Scan for the cell matching the given text and deliver its [x, y] coordinate at center. 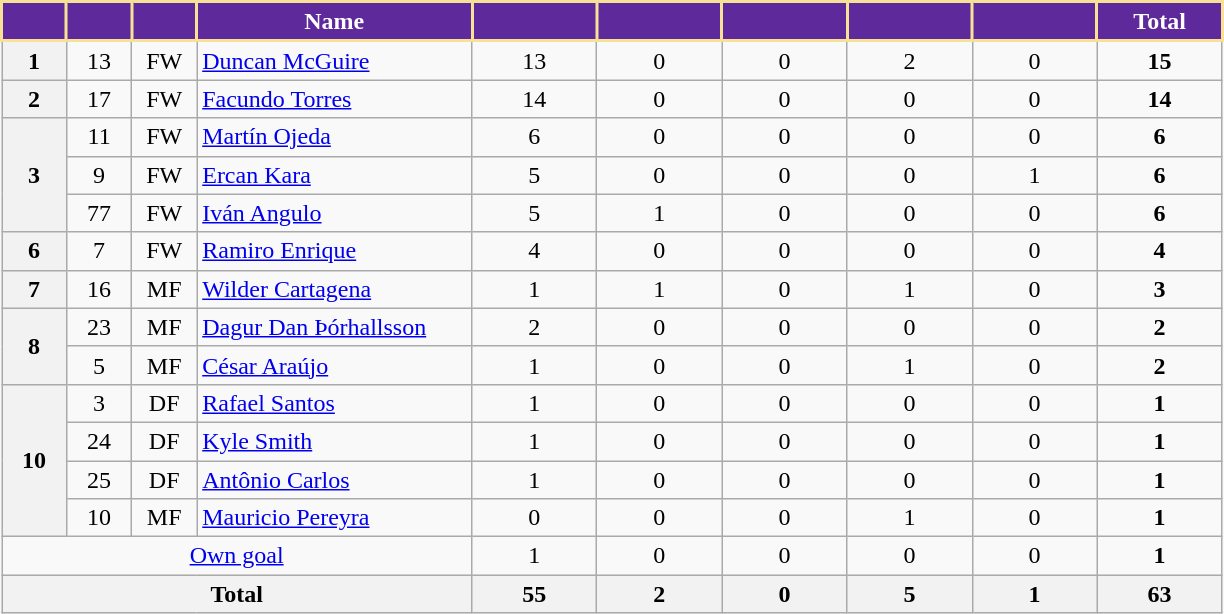
César Araújo [334, 365]
Ramiro Enrique [334, 251]
8 [34, 346]
Ercan Kara [334, 175]
17 [100, 99]
23 [100, 327]
25 [100, 479]
Martín Ojeda [334, 137]
Own goal [237, 556]
Antônio Carlos [334, 479]
16 [100, 289]
Dagur Dan Þórhallsson [334, 327]
Wilder Cartagena [334, 289]
77 [100, 213]
15 [1160, 60]
Name [334, 22]
9 [100, 175]
Kyle Smith [334, 441]
Duncan McGuire [334, 60]
Rafael Santos [334, 403]
63 [1160, 594]
Facundo Torres [334, 99]
24 [100, 441]
55 [534, 594]
Mauricio Pereyra [334, 518]
Iván Angulo [334, 213]
11 [100, 137]
